Detect which cell encompasses the target text, then output its (X, Y) center coordinate. 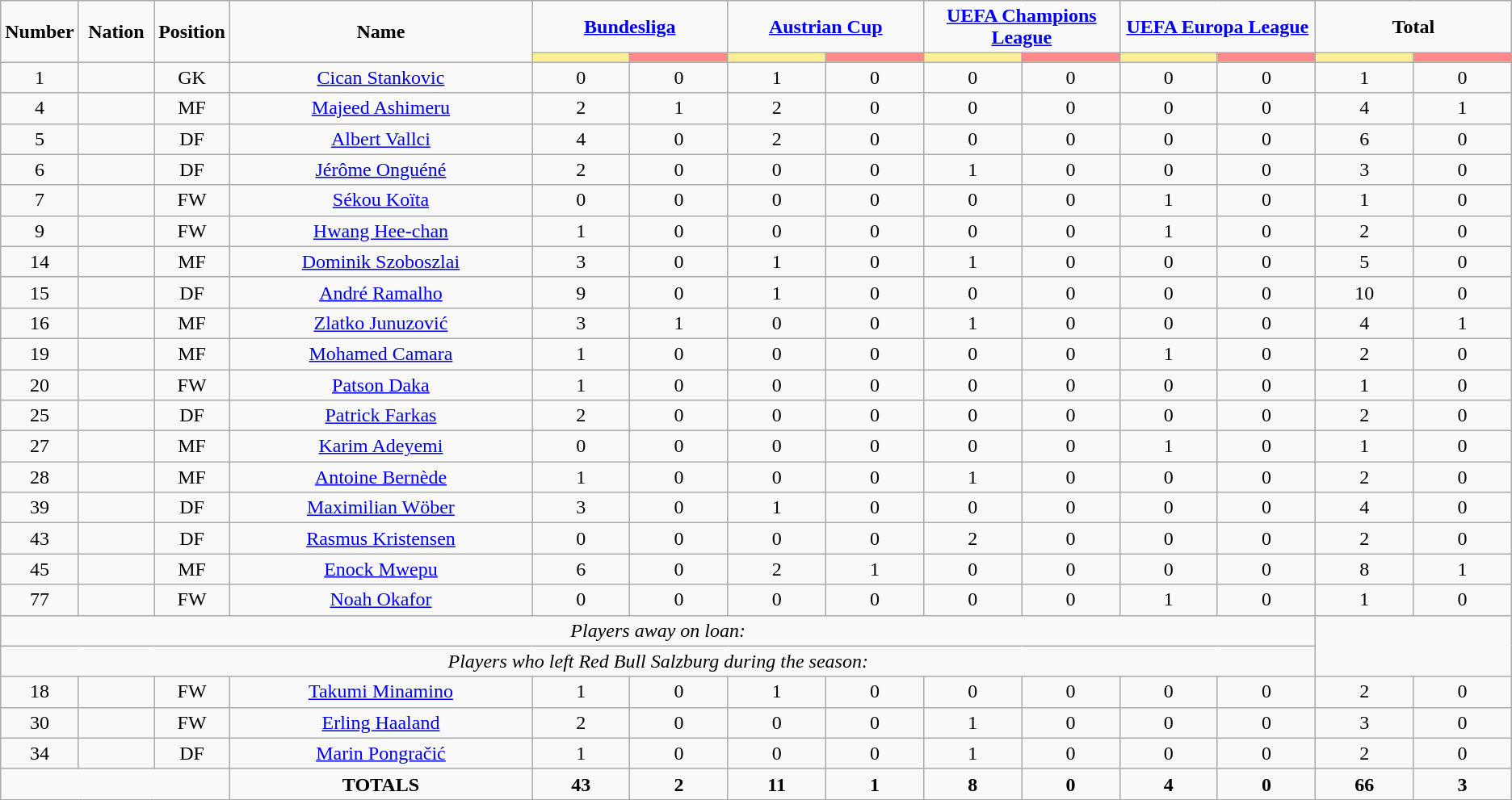
Maximilian Wöber (380, 508)
14 (40, 262)
20 (40, 385)
Albert Vallci (380, 139)
Number (40, 31)
Rasmus Kristensen (380, 538)
Patson Daka (380, 385)
Cican Stankovic (380, 77)
27 (40, 446)
30 (40, 723)
Noah Okafor (380, 600)
Jérôme Onguéné (380, 170)
11 (777, 784)
Karim Adeyemi (380, 446)
10 (1365, 292)
Patrick Farkas (380, 416)
28 (40, 477)
16 (40, 323)
GK (192, 77)
UEFA Champions League (1023, 27)
66 (1365, 784)
39 (40, 508)
Name (380, 31)
77 (40, 600)
Total (1413, 27)
Enock Mwepu (380, 569)
André Ramalho (380, 292)
Bundesliga (630, 27)
Sékou Koïta (380, 200)
TOTALS (380, 784)
Players away on loan: (658, 630)
Takumi Minamino (380, 692)
15 (40, 292)
18 (40, 692)
Hwang Hee-chan (380, 231)
Erling Haaland (380, 723)
45 (40, 569)
Position (192, 31)
Nation (116, 31)
34 (40, 753)
Zlatko Junuzović (380, 323)
Players who left Red Bull Salzburg during the season: (658, 661)
7 (40, 200)
25 (40, 416)
Marin Pongračić (380, 753)
Austrian Cup (825, 27)
Mohamed Camara (380, 354)
Antoine Bernède (380, 477)
UEFA Europa League (1218, 27)
19 (40, 354)
Majeed Ashimeru (380, 108)
Dominik Szoboszlai (380, 262)
